Scan for the cell matching the given text and deliver its (x, y) coordinate at center. 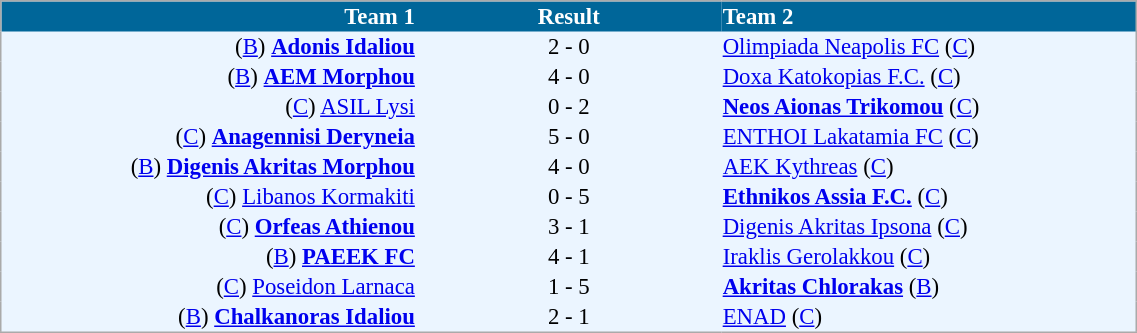
0 - 5 (568, 197)
2 - 0 (568, 47)
1 - 5 (568, 287)
Neos Aionas Trikomou (C) (929, 107)
3 - 1 (568, 227)
(C) Orfeas Athienou (209, 227)
(B) Chalkanoras Idaliou (209, 317)
Result (568, 16)
Olimpiada Neapolis FC (C) (929, 47)
ENTHOI Lakatamia FC (C) (929, 137)
(C) ASIL Lysi (209, 107)
Akritas Chlorakas (B) (929, 287)
Ethnikos Assia F.C. (C) (929, 197)
(B) AEM Morphou (209, 77)
(C) Libanos Kormakiti (209, 197)
Digenis Akritas Ipsona (C) (929, 227)
4 - 1 (568, 257)
Doxa Katokopias F.C. (C) (929, 77)
5 - 0 (568, 137)
0 - 2 (568, 107)
ENAD (C) (929, 317)
(B) PAEEK FC (209, 257)
(C) Anagennisi Deryneia (209, 137)
AEK Kythreas (C) (929, 167)
2 - 1 (568, 317)
(C) Poseidon Larnaca (209, 287)
Iraklis Gerolakkou (C) (929, 257)
Team 2 (929, 16)
Team 1 (209, 16)
(B) Digenis Akritas Morphou (209, 167)
(B) Adonis Idaliou (209, 47)
